Return the (X, Y) coordinate for the center point of the cell that contains the specified text.  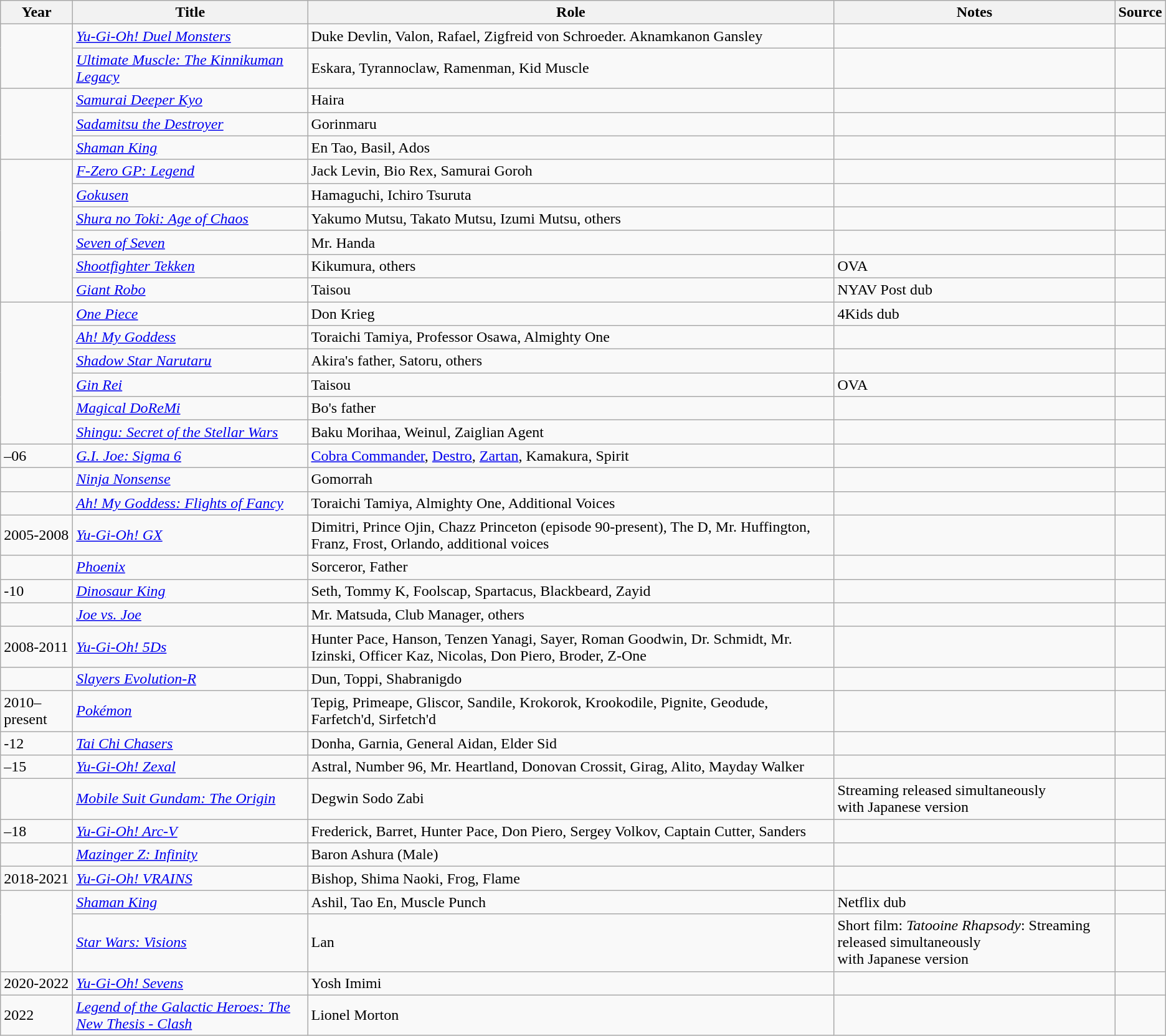
Duke Devlin, Valon, Rafael, Zigfreid von Schroeder. Aknamkanon Gansley (571, 36)
Lionel Morton (571, 1015)
Slayers Evolution-R (191, 679)
Sadamitsu the Destroyer (191, 124)
Kikumura, others (571, 266)
F-Zero GP: Legend (191, 171)
Shadow Star Narutaru (191, 361)
Source (1140, 12)
Eskara, Tyrannoclaw, Ramenman, Kid Muscle (571, 68)
Yu-Gi-Oh! Duel Monsters (191, 36)
–06 (37, 456)
Yakumo Mutsu, Takato Mutsu, Izumi Mutsu, others (571, 219)
–18 (37, 831)
Ashil, Tao En, Muscle Punch (571, 902)
Lan (571, 943)
Mr. Matsuda, Club Manager, others (571, 615)
NYAV Post dub (974, 290)
Streaming released simultaneously with Japanese version (974, 799)
Pokémon (191, 711)
Donha, Garnia, General Aidan, Elder Sid (571, 743)
Tepig, Primeape, Gliscor, Sandile, Krokorok, Krookodile, Pignite, Geodude, Farfetch'd, Sirfetch'd (571, 711)
Yu-Gi-Oh! Zexal (191, 767)
Yu-Gi-Oh! VRAINS (191, 878)
2010–present (37, 711)
Giant Robo (191, 290)
One Piece (191, 313)
2022 (37, 1015)
Ah! My Goddess: Flights of Fancy (191, 503)
En Tao, Basil, Ados (571, 148)
Gokusen (191, 195)
Seven of Seven (191, 242)
Baron Ashura (Male) (571, 855)
2020-2022 (37, 983)
Gomorrah (571, 479)
Star Wars: Visions (191, 943)
Cobra Commander, Destro, Zartan, Kamakura, Spirit (571, 456)
Baku Morihaa, Weinul, Zaiglian Agent (571, 432)
Tai Chi Chasers (191, 743)
Yu-Gi-Oh! Arc-V (191, 831)
-12 (37, 743)
Shura no Toki: Age of Chaos (191, 219)
Mobile Suit Gundam: The Origin (191, 799)
Don Krieg (571, 313)
Year (37, 12)
Title (191, 12)
Frederick, Barret, Hunter Pace, Don Piero, Sergey Volkov, Captain Cutter, Sanders (571, 831)
G.I. Joe: Sigma 6 (191, 456)
Haira (571, 100)
2018-2021 (37, 878)
2005-2008 (37, 535)
Sorceror, Father (571, 567)
Yosh Imimi (571, 983)
Dinosaur King (191, 591)
Short film: Tatooine Rhapsody: Streaming released simultaneously with Japanese version (974, 943)
Ultimate Muscle: The Kinnikuman Legacy (191, 68)
Joe vs. Joe (191, 615)
Ah! My Goddess (191, 337)
Phoenix (191, 567)
Dun, Toppi, Shabranigdo (571, 679)
Legend of the Galactic Heroes: The New Thesis - Clash (191, 1015)
Hunter Pace, Hanson, Tenzen Yanagi, Sayer, Roman Goodwin, Dr. Schmidt, Mr. Izinski, Officer Kaz, Nicolas, Don Piero, Broder, Z-One (571, 646)
Ninja Nonsense (191, 479)
Role (571, 12)
Toraichi Tamiya, Almighty One, Additional Voices (571, 503)
Yu-Gi-Oh! Sevens (191, 983)
Akira's father, Satoru, others (571, 361)
Yu-Gi-Oh! GX (191, 535)
Mazinger Z: Infinity (191, 855)
Jack Levin, Bio Rex, Samurai Goroh (571, 171)
Gorinmaru (571, 124)
Seth, Tommy K, Foolscap, Spartacus, Blackbeard, Zayid (571, 591)
Shingu: Secret of the Stellar Wars (191, 432)
Yu-Gi-Oh! 5Ds (191, 646)
Gin Rei (191, 385)
–15 (37, 767)
Astral, Number 96, Mr. Heartland, Donovan Crossit, Girag, Alito, Mayday Walker (571, 767)
Magical DoReMi (191, 408)
Samurai Deeper Kyo (191, 100)
Shootfighter Tekken (191, 266)
Bo's father (571, 408)
-10 (37, 591)
Notes (974, 12)
Toraichi Tamiya, Professor Osawa, Almighty One (571, 337)
4Kids dub (974, 313)
Bishop, Shima Naoki, Frog, Flame (571, 878)
Degwin Sodo Zabi (571, 799)
2008-2011 (37, 646)
Mr. Handa (571, 242)
Dimitri, Prince Ojin, Chazz Princeton (episode 90-present), The D, Mr. Huffington, Franz, Frost, Orlando, additional voices (571, 535)
Hamaguchi, Ichiro Tsuruta (571, 195)
Netflix dub (974, 902)
